Extract the [X, Y] coordinate from the center of the cell holding the provided text.  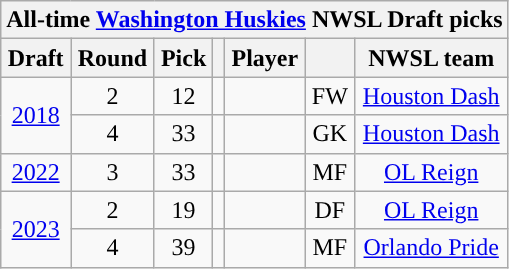
NWSL team [431, 58]
GK [330, 134]
2022 [36, 172]
19 [184, 210]
FW [330, 96]
Player [264, 58]
2023 [36, 229]
3 [113, 172]
39 [184, 248]
Pick [184, 58]
All-time Washington Huskies NWSL Draft picks [254, 20]
DF [330, 210]
Round [113, 58]
Draft [36, 58]
12 [184, 96]
2018 [36, 115]
Orlando Pride [431, 248]
